Determine the [x, y] coordinate at the center of the cell enclosing the given text.  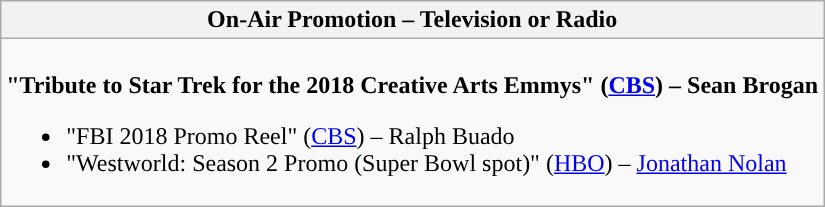
On-Air Promotion – Television or Radio [412, 20]
